From the cell containing the given text, extract its center point as [X, Y] coordinate. 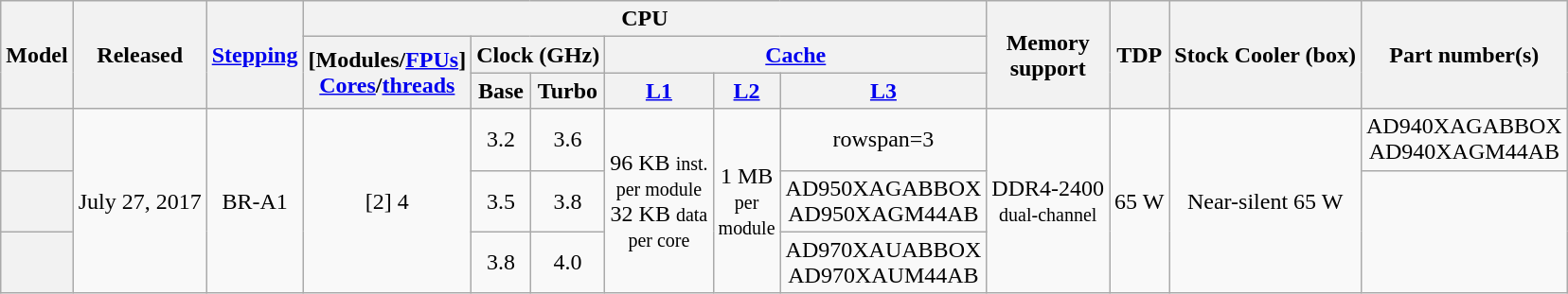
L1 [659, 91]
CPU [645, 19]
3.5 [501, 200]
3.6 [568, 140]
Memorysupport [1048, 55]
Stepping [255, 55]
Clock (GHz) [538, 55]
[2] 4 [387, 200]
Cache [795, 55]
65 W [1140, 200]
BR-A1 [255, 200]
AD950XAGABBOXAD950XAGM44AB [883, 200]
L3 [883, 91]
rowspan=3 [883, 140]
96 KB inst.per module32 KB dataper core [659, 200]
Near-silent 65 W [1265, 200]
L2 [746, 91]
1 MBpermodule [746, 200]
Model [37, 55]
Base [501, 91]
DDR4-2400dual-channel [1048, 200]
3.2 [501, 140]
TDP [1140, 55]
4.0 [568, 263]
Turbo [568, 91]
Released [140, 55]
AD940XAGABBOXAD940XAGM44AB [1464, 140]
[Modules/FPUs]Cores/threads [387, 73]
AD970XAUABBOXAD970XAUM44AB [883, 263]
July 27, 2017 [140, 200]
Stock Cooler (box) [1265, 55]
Part number(s) [1464, 55]
